For the text-containing cell, return its midpoint in [X, Y] coordinate format. 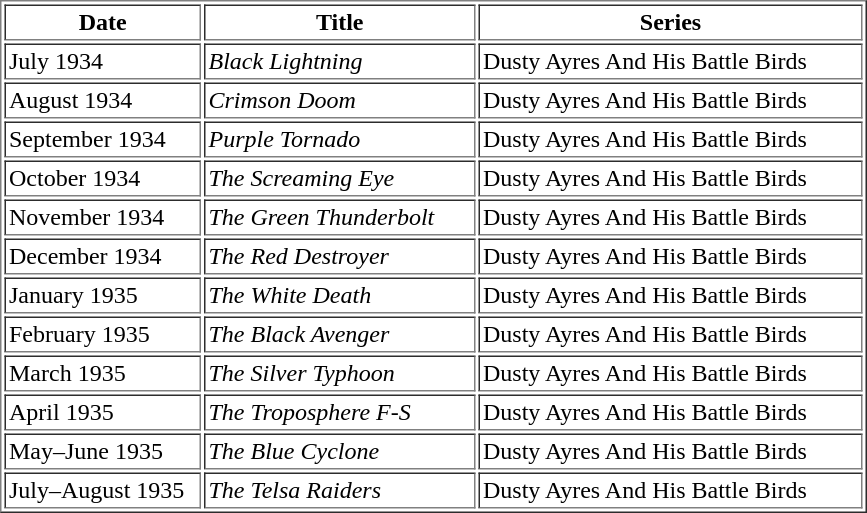
Title [340, 22]
April 1935 [102, 412]
Black Lightning [340, 62]
The Screaming Eye [340, 178]
The Green Thunderbolt [340, 218]
Purple Tornado [340, 140]
May–June 1935 [102, 452]
The White Death [340, 296]
The Red Destroyer [340, 256]
February 1935 [102, 334]
Series [670, 22]
September 1934 [102, 140]
Crimson Doom [340, 100]
March 1935 [102, 374]
The Troposphere F-S [340, 412]
November 1934 [102, 218]
The Blue Cyclone [340, 452]
Date [102, 22]
July–August 1935 [102, 490]
January 1935 [102, 296]
December 1934 [102, 256]
The Telsa Raiders [340, 490]
October 1934 [102, 178]
The Silver Typhoon [340, 374]
The Black Avenger [340, 334]
August 1934 [102, 100]
July 1934 [102, 62]
